Extract the (x, y) coordinate from the center of the cell holding the provided text.  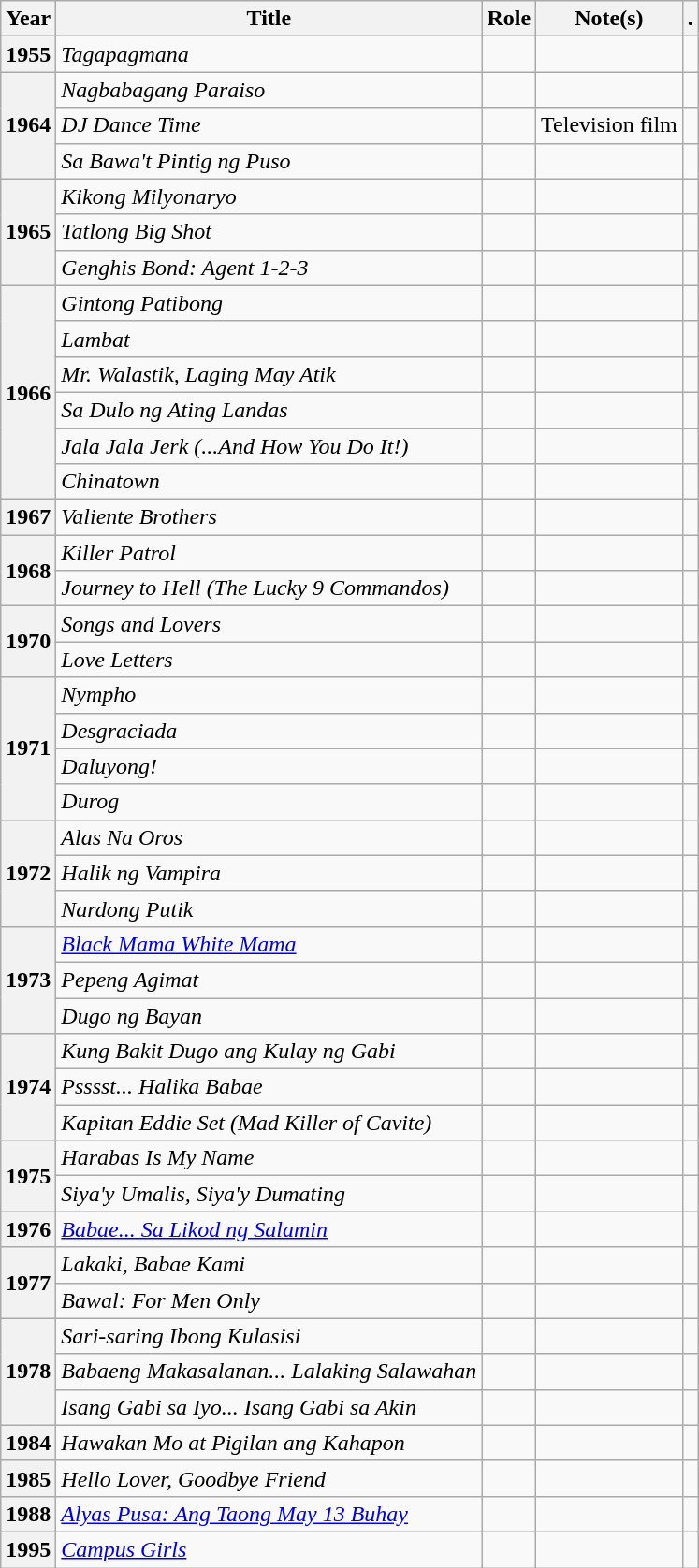
1976 (28, 1229)
Genghis Bond: Agent 1-2-3 (269, 268)
Jala Jala Jerk (...And How You Do It!) (269, 446)
Halik ng Vampira (269, 873)
Love Letters (269, 660)
Black Mama White Mama (269, 944)
Desgraciada (269, 731)
Chinatown (269, 482)
1966 (28, 392)
Role (509, 19)
Note(s) (610, 19)
1970 (28, 642)
1974 (28, 1087)
Television film (610, 125)
Tatlong Big Shot (269, 232)
Sa Dulo ng Ating Landas (269, 410)
1967 (28, 517)
Year (28, 19)
Hello Lover, Goodbye Friend (269, 1478)
1964 (28, 125)
Psssst... Halika Babae (269, 1087)
Killer Patrol (269, 553)
Lambat (269, 339)
1971 (28, 748)
DJ Dance Time (269, 125)
1995 (28, 1549)
1978 (28, 1372)
Campus Girls (269, 1549)
Gintong Patibong (269, 303)
Dugo ng Bayan (269, 1015)
1955 (28, 54)
1988 (28, 1514)
Tagapagmana (269, 54)
1984 (28, 1443)
Daluyong! (269, 766)
Hawakan Mo at Pigilan ang Kahapon (269, 1443)
Title (269, 19)
Kung Bakit Dugo ang Kulay ng Gabi (269, 1052)
1968 (28, 571)
Valiente Brothers (269, 517)
Isang Gabi sa Iyo... Isang Gabi sa Akin (269, 1407)
Nardong Putik (269, 908)
Kikong Milyonaryo (269, 196)
1975 (28, 1176)
Sa Bawa't Pintig ng Puso (269, 161)
Harabas Is My Name (269, 1158)
Bawal: For Men Only (269, 1300)
Journey to Hell (The Lucky 9 Commandos) (269, 588)
Nagbabagang Paraiso (269, 90)
Durog (269, 802)
1965 (28, 232)
Kapitan Eddie Set (Mad Killer of Cavite) (269, 1123)
1977 (28, 1283)
Alas Na Oros (269, 837)
Pepeng Agimat (269, 980)
1972 (28, 873)
1985 (28, 1478)
Alyas Pusa: Ang Taong May 13 Buhay (269, 1514)
Mr. Walastik, Laging May Atik (269, 374)
Sari-saring Ibong Kulasisi (269, 1336)
. (691, 19)
Lakaki, Babae Kami (269, 1265)
Babaeng Makasalanan... Lalaking Salawahan (269, 1372)
Babae... Sa Likod ng Salamin (269, 1229)
Siya'y Umalis, Siya'y Dumating (269, 1194)
Songs and Lovers (269, 624)
1973 (28, 980)
Nympho (269, 695)
